Provide the (x, y) coordinate of the cell's center where the given text is located.  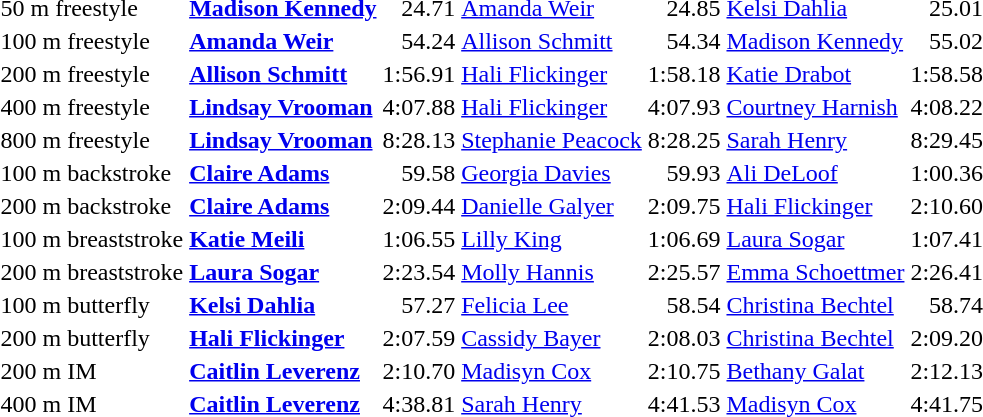
Sarah Henry (816, 140)
Lilly King (552, 239)
8:28.13 (419, 140)
57.27 (419, 305)
58.54 (684, 305)
Bethany Galat (816, 371)
1:56.91 (419, 74)
2:07.59 (419, 338)
Felicia Lee (552, 305)
4:07.93 (684, 107)
8:28.25 (684, 140)
Emma Schoettmer (816, 272)
1:06.69 (684, 239)
59.58 (419, 173)
Ali DeLoof (816, 173)
54.24 (419, 41)
2:10.75 (684, 371)
2:25.57 (684, 272)
2:09.44 (419, 206)
Courtney Harnish (816, 107)
Kelsi Dahlia (283, 305)
Georgia Davies (552, 173)
1:06.55 (419, 239)
Molly Hannis (552, 272)
Danielle Galyer (552, 206)
Katie Meili (283, 239)
4:07.88 (419, 107)
2:08.03 (684, 338)
54.34 (684, 41)
2:09.75 (684, 206)
2:23.54 (419, 272)
Madisyn Cox (552, 371)
Cassidy Bayer (552, 338)
Stephanie Peacock (552, 140)
2:10.70 (419, 371)
Amanda Weir (283, 41)
1:58.18 (684, 74)
Caitlin Leverenz (283, 371)
59.93 (684, 173)
Madison Kennedy (816, 41)
Katie Drabot (816, 74)
